From the cell containing the given text, extract its center point as [x, y] coordinate. 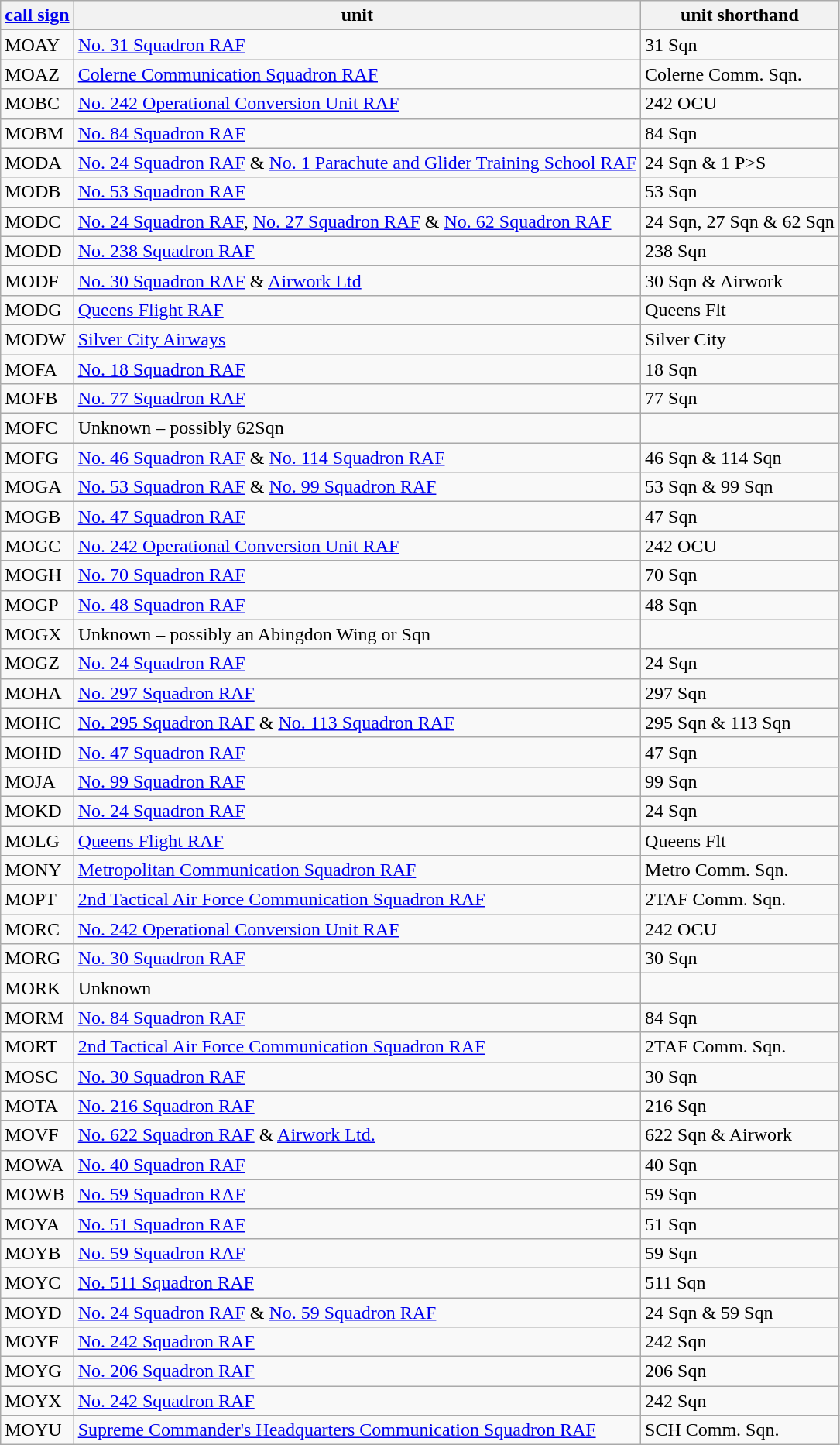
MOGA [37, 487]
No. 46 Squadron RAF & No. 114 Squadron RAF [357, 458]
Unknown – possibly an Abingdon Wing or Sqn [357, 634]
MOFC [37, 428]
MORT [37, 1047]
No. 31 Squadron RAF [357, 45]
No. 216 Squadron RAF [357, 1106]
70 Sqn [740, 575]
MOSC [37, 1076]
206 Sqn [740, 1371]
Metropolitan Communication Squadron RAF [357, 870]
MOGX [37, 634]
Silver City [740, 339]
MOAZ [37, 74]
MOFG [37, 458]
MOLG [37, 840]
No. 206 Squadron RAF [357, 1371]
No. 24 Squadron RAF & No. 1 Parachute and Glider Training School RAF [357, 163]
MODC [37, 221]
MOTA [37, 1106]
238 Sqn [740, 251]
SCH Comm. Sqn. [740, 1430]
MORC [37, 929]
MOKD [37, 811]
MOGP [37, 605]
24 Sqn & 59 Sqn [740, 1313]
MODB [37, 192]
No. 511 Squadron RAF [357, 1282]
53 Sqn & 99 Sqn [740, 487]
MOBM [37, 133]
Unknown [357, 988]
No. 77 Squadron RAF [357, 399]
MODG [37, 310]
No. 238 Squadron RAF [357, 251]
No. 30 Squadron RAF & Airwork Ltd [357, 280]
MOGB [37, 517]
MORK [37, 988]
24 Sqn & 1 P>S [740, 163]
MOYG [37, 1371]
MOBC [37, 104]
MOYF [37, 1342]
Silver City Airways [357, 339]
MOYC [37, 1282]
511 Sqn [740, 1282]
MODF [37, 280]
MOVF [37, 1135]
call sign [37, 15]
24 Sqn, 27 Sqn & 62 Sqn [740, 221]
297 Sqn [740, 693]
Metro Comm. Sqn. [740, 870]
MODD [37, 251]
MOFA [37, 369]
77 Sqn [740, 399]
MOWA [37, 1165]
Colerne Comm. Sqn. [740, 74]
51 Sqn [740, 1224]
No. 295 Squadron RAF & No. 113 Squadron RAF [357, 722]
MOYU [37, 1430]
No. 48 Squadron RAF [357, 605]
53 Sqn [740, 192]
40 Sqn [740, 1165]
Supreme Commander's Headquarters Communication Squadron RAF [357, 1430]
unit [357, 15]
MOYX [37, 1401]
MOPT [37, 900]
MOYB [37, 1253]
No. 18 Squadron RAF [357, 369]
18 Sqn [740, 369]
unit shorthand [740, 15]
No. 99 Squadron RAF [357, 781]
MORM [37, 1018]
MOJA [37, 781]
No. 51 Squadron RAF [357, 1224]
Unknown – possibly 62Sqn [357, 428]
MOAY [37, 45]
No. 40 Squadron RAF [357, 1165]
No. 297 Squadron RAF [357, 693]
No. 53 Squadron RAF & No. 99 Squadron RAF [357, 487]
MOGH [37, 575]
216 Sqn [740, 1106]
Colerne Communication Squadron RAF [357, 74]
MOYD [37, 1313]
46 Sqn & 114 Sqn [740, 458]
No. 53 Squadron RAF [357, 192]
MOHA [37, 693]
No. 24 Squadron RAF & No. 59 Squadron RAF [357, 1313]
No. 24 Squadron RAF, No. 27 Squadron RAF & No. 62 Squadron RAF [357, 221]
MOHD [37, 752]
99 Sqn [740, 781]
MODW [37, 339]
MODA [37, 163]
48 Sqn [740, 605]
MOHC [37, 722]
295 Sqn & 113 Sqn [740, 722]
31 Sqn [740, 45]
MOYA [37, 1224]
30 Sqn & Airwork [740, 280]
MOFB [37, 399]
622 Sqn & Airwork [740, 1135]
MONY [37, 870]
MORG [37, 959]
No. 70 Squadron RAF [357, 575]
MOGC [37, 546]
No. 622 Squadron RAF & Airwork Ltd. [357, 1135]
MOGZ [37, 664]
MOWB [37, 1194]
